Capture the cell that displays the provided text and extract its [X, Y] central coordinate. 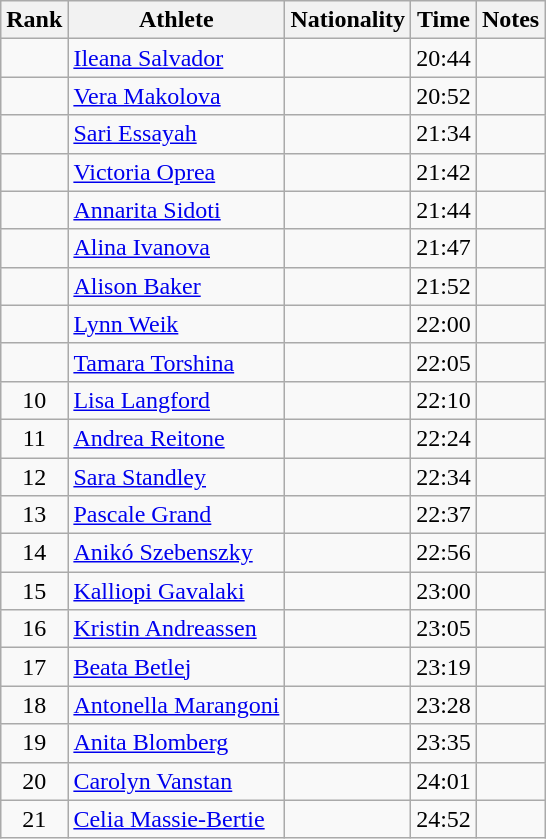
Alison Baker [176, 286]
12 [34, 477]
Nationality [348, 20]
15 [34, 591]
Antonella Marangoni [176, 705]
22:37 [444, 515]
23:28 [444, 705]
20:52 [444, 96]
18 [34, 705]
21 [34, 819]
Sara Standley [176, 477]
10 [34, 400]
Athlete [176, 20]
24:52 [444, 819]
Anita Blomberg [176, 743]
23:35 [444, 743]
23:00 [444, 591]
Pascale Grand [176, 515]
Notes [510, 20]
Kristin Andreassen [176, 629]
Vera Makolova [176, 96]
21:47 [444, 248]
Victoria Oprea [176, 172]
21:44 [444, 210]
Time [444, 20]
Alina Ivanova [176, 248]
Rank [34, 20]
Carolyn Vanstan [176, 781]
Tamara Torshina [176, 362]
22:56 [444, 553]
20:44 [444, 58]
22:24 [444, 438]
Annarita Sidoti [176, 210]
22:34 [444, 477]
20 [34, 781]
17 [34, 667]
21:52 [444, 286]
22:00 [444, 324]
Beata Betlej [176, 667]
23:05 [444, 629]
Andrea Reitone [176, 438]
Lisa Langford [176, 400]
Ileana Salvador [176, 58]
14 [34, 553]
21:42 [444, 172]
Kalliopi Gavalaki [176, 591]
22:10 [444, 400]
23:19 [444, 667]
Anikó Szebenszky [176, 553]
Lynn Weik [176, 324]
24:01 [444, 781]
Sari Essayah [176, 134]
11 [34, 438]
21:34 [444, 134]
22:05 [444, 362]
Celia Massie-Bertie [176, 819]
19 [34, 743]
13 [34, 515]
16 [34, 629]
